Identify which cell holds the provided text, then report its [x, y] central coordinate. 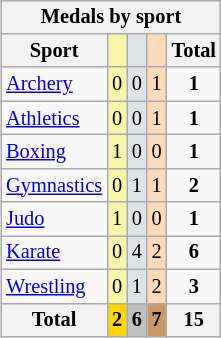
Sport [54, 51]
Judo [54, 219]
15 [194, 320]
3 [194, 286]
Boxing [54, 152]
Medals by sport [111, 17]
Wrestling [54, 286]
Athletics [54, 118]
7 [157, 320]
4 [137, 253]
Karate [54, 253]
Archery [54, 84]
Gymnastics [54, 185]
